Extract the (x, y) coordinate from the center of the cell holding the provided text.  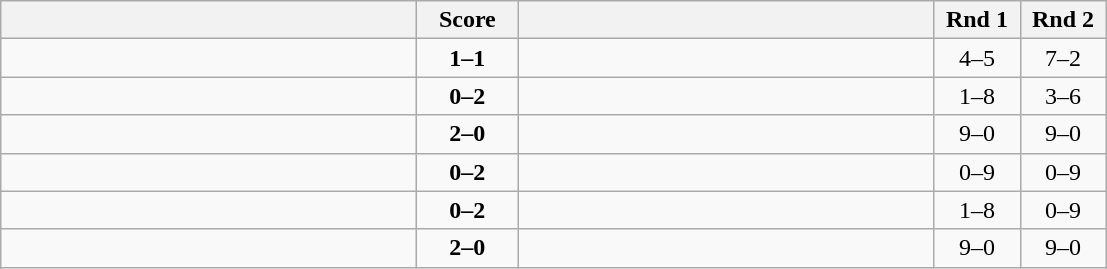
4–5 (977, 58)
1–1 (468, 58)
7–2 (1063, 58)
Rnd 2 (1063, 20)
Rnd 1 (977, 20)
Score (468, 20)
3–6 (1063, 96)
